Capture the cell that displays the provided text and extract its (x, y) central coordinate. 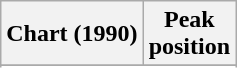
Peakposition (189, 34)
Chart (1990) (72, 34)
